Search for the cell housing the specified text and yield its (X, Y) center coordinate. 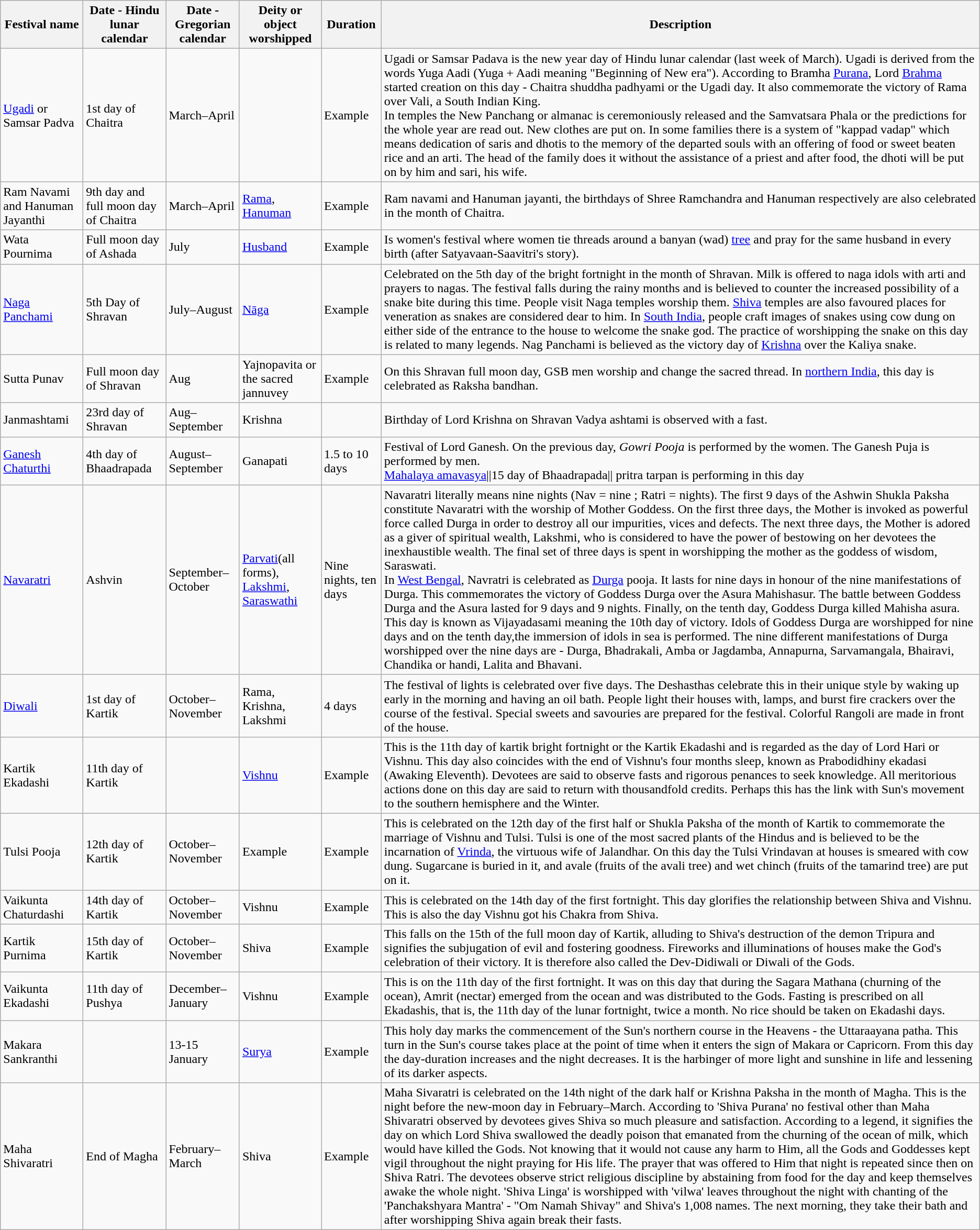
Naga Panchami (42, 309)
July (203, 247)
Nāga (280, 309)
Diwali (42, 706)
Makara Sankranthi (42, 1051)
On this Shravan full moon day, GSB men worship and change the sacred thread. In northern India, this day is celebrated as Raksha bandhan. (681, 379)
September–October (203, 580)
End of Magha (125, 1156)
Nine nights, ten days (352, 580)
Maha Shivaratri (42, 1156)
Parvati(all forms), Lakshmi, Saraswathi (280, 580)
Janmashtami (42, 420)
5th Day of Shravan (125, 309)
Rama, Krishna, Lakshmi (280, 706)
Full moon day of Ashada (125, 247)
Vaikunta Ekadashi (42, 996)
13-15 January (203, 1051)
11th day of Pushya (125, 996)
1st day of Chaitra (125, 115)
Wata Pournima (42, 247)
Birthday of Lord Krishna on Shravan Vadya ashtami is observed with a fast. (681, 420)
Ram Navami and Hanuman Jayanthi (42, 206)
1st day of Kartik (125, 706)
1.5 to 10 days (352, 461)
July–August (203, 309)
4 days (352, 706)
Husband (280, 247)
15th day of Kartik (125, 948)
December–January (203, 996)
12th day of Kartik (125, 851)
Festival name (42, 25)
Aug–September (203, 420)
4th day of Bhaadrapada (125, 461)
11th day of Kartik (125, 775)
Ugadi or Samsar Padva (42, 115)
Duration (352, 25)
Ganesh Chaturthi (42, 461)
Ram navami and Hanuman jayanti, the birthdays of Shree Ramchandra and Hanuman respectively are also celebrated in the month of Chaitra. (681, 206)
August–September (203, 461)
Description (681, 25)
23rd day of Shravan (125, 420)
Navaratri (42, 580)
Deity or object worshipped (280, 25)
Aug (203, 379)
Kartik Purnima (42, 948)
Krishna (280, 420)
Date - Gregorian calendar (203, 25)
Yajnopavita or the sacred jannuvey (280, 379)
14th day of Kartik (125, 907)
9th day and full moon day of Chaitra (125, 206)
Tulsi Pooja (42, 851)
Vaikunta Chaturdashi (42, 907)
Full moon day of Shravan (125, 379)
February–March (203, 1156)
Ganapati (280, 461)
Ashvin (125, 580)
Kartik Ekadashi (42, 775)
Sutta Punav (42, 379)
Surya (280, 1051)
Rama, Hanuman (280, 206)
Date - Hindu lunar calendar (125, 25)
